Capture the cell that displays the provided text and extract its [X, Y] central coordinate. 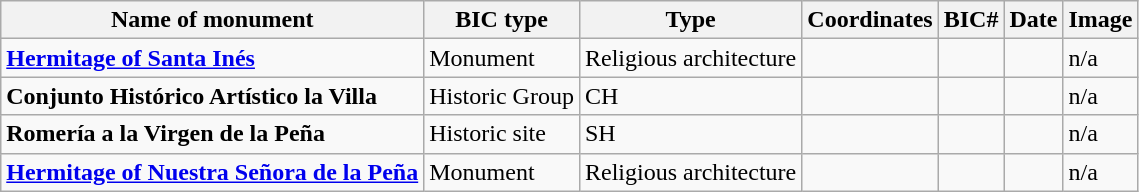
Historic Group [502, 96]
Hermitage of Santa Inés [212, 58]
Hermitage of Nuestra Señora de la Peña [212, 172]
SH [690, 134]
Romería a la Virgen de la Peña [212, 134]
Date [1034, 20]
Conjunto Histórico Artístico la Villa [212, 96]
BIC# [971, 20]
Coordinates [870, 20]
Type [690, 20]
BIC type [502, 20]
CH [690, 96]
Name of monument [212, 20]
Image [1100, 20]
Historic site [502, 134]
